Output the [x, y] coordinate of the center of the cell containing the given text.  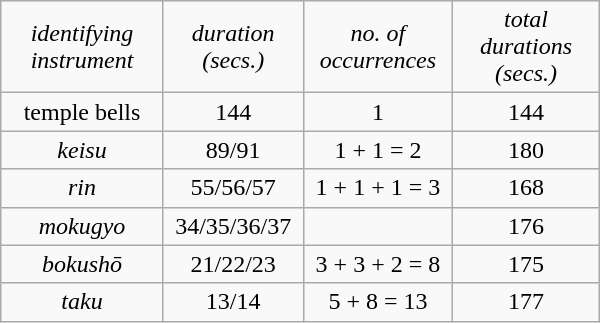
bokushō [82, 264]
no. of occurrences [378, 47]
keisu [82, 150]
duration (secs.) [233, 47]
180 [526, 150]
21/22/23 [233, 264]
1 + 1 = 2 [378, 150]
5 + 8 = 13 [378, 302]
177 [526, 302]
13/14 [233, 302]
55/56/57 [233, 188]
89/91 [233, 150]
3 + 3 + 2 = 8 [378, 264]
total durations (secs.) [526, 47]
176 [526, 226]
taku [82, 302]
rin [82, 188]
168 [526, 188]
temple bells [82, 112]
1 [378, 112]
mokugyo [82, 226]
identifying instrument [82, 47]
34/35/36/37 [233, 226]
175 [526, 264]
1 + 1 + 1 = 3 [378, 188]
